Scan for the cell matching the given text and deliver its [x, y] coordinate at center. 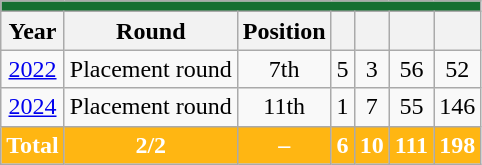
111 [411, 145]
Year [33, 31]
3 [372, 69]
Round [150, 31]
11th [284, 107]
5 [342, 69]
146 [458, 107]
10 [372, 145]
6 [342, 145]
7 [372, 107]
2/2 [150, 145]
– [284, 145]
55 [411, 107]
198 [458, 145]
7th [284, 69]
56 [411, 69]
2022 [33, 69]
52 [458, 69]
Total [33, 145]
2024 [33, 107]
1 [342, 107]
Position [284, 31]
